Find where the given text appears and provide that cell's center as [X, Y] coordinate. 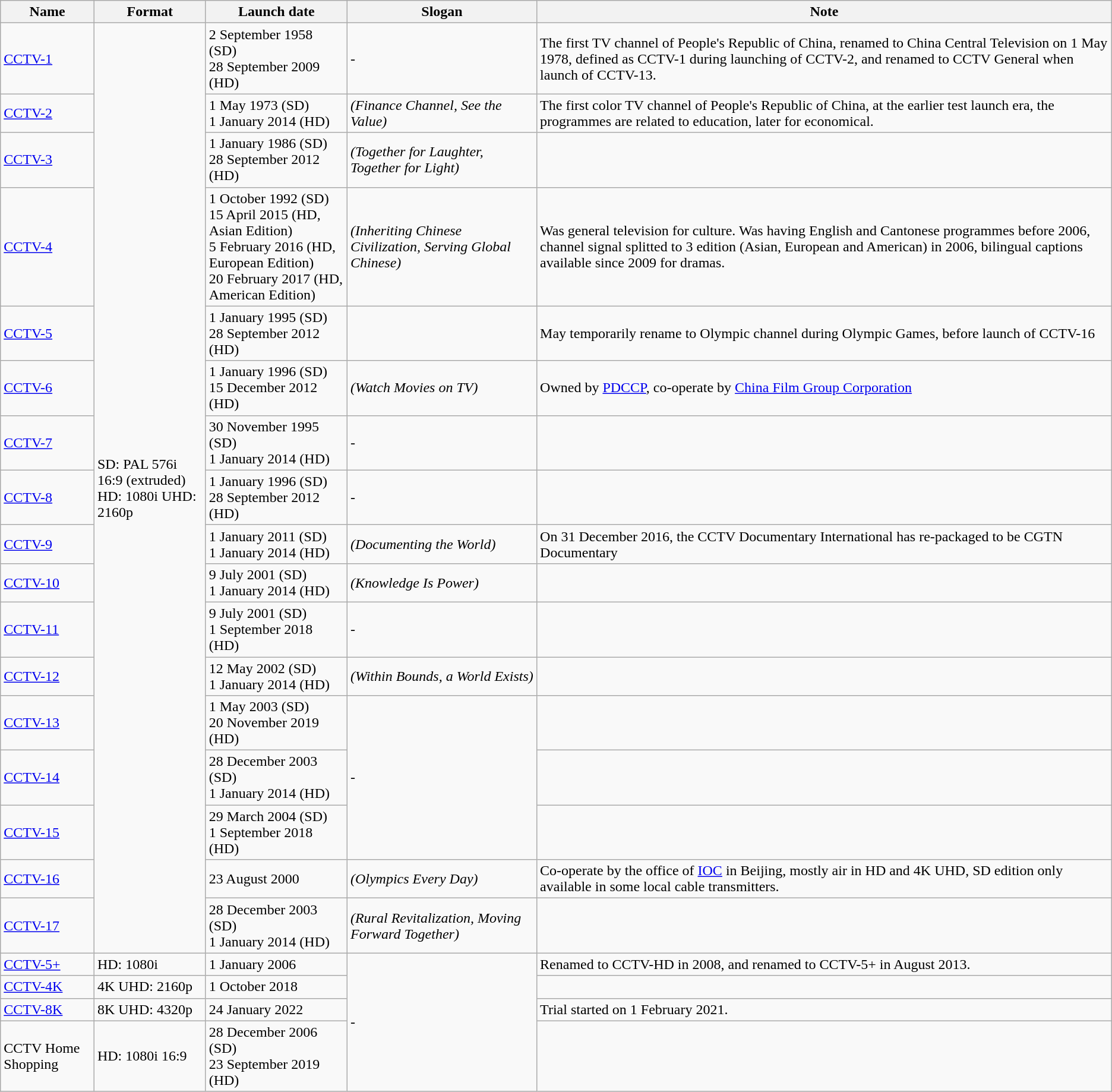
CCTV-3 [48, 160]
CCTV-15 [48, 832]
1 October 1992 (SD)15 April 2015 (HD, Asian Edition)5 February 2016 (HD, European Edition)20 February 2017 (HD, American Edition) [276, 247]
Format [150, 12]
CCTV-8K [48, 1009]
HD: 1080i [150, 964]
(Watch Movies on TV) [442, 388]
HD: 1080i 16:9 [150, 1056]
CCTV Home Shopping [48, 1056]
(Finance Channel, See the Value) [442, 113]
CCTV-12 [48, 676]
CCTV-11 [48, 629]
1 January 1996 (SD)28 September 2012 (HD) [276, 497]
CCTV-16 [48, 879]
Slogan [442, 12]
9 July 2001 (SD)1 January 2014 (HD) [276, 582]
Launch date [276, 12]
CCTV-14 [48, 778]
1 January 1986 (SD)28 September 2012 (HD) [276, 160]
(Knowledge Is Power) [442, 582]
(Together for Laughter, Together for Light) [442, 160]
30 November 1995 (SD)1 January 2014 (HD) [276, 443]
(Within Bounds, a World Exists) [442, 676]
9 July 2001 (SD)1 September 2018 (HD) [276, 629]
4K UHD: 2160p [150, 987]
(Documenting the World) [442, 544]
Co-operate by the office of IOC in Beijing, mostly air in HD and 4K UHD, SD edition only available in some local cable transmitters. [824, 879]
Renamed to CCTV-HD in 2008, and renamed to CCTV-5+ in August 2013. [824, 964]
Trial started on 1 February 2021. [824, 1009]
(Rural Revitalization, Moving Forward Together) [442, 926]
1 January 1996 (SD)15 December 2012 (HD) [276, 388]
CCTV-4K [48, 987]
(Inheriting Chinese Civilization, Serving Global Chinese) [442, 247]
1 January 2011 (SD)1 January 2014 (HD) [276, 544]
May temporarily rename to Olympic channel during Olympic Games, before launch of CCTV-16 [824, 333]
1 May 1973 (SD)1 January 2014 (HD) [276, 113]
CCTV-5 [48, 333]
1 January 2006 [276, 964]
1 October 2018 [276, 987]
28 December 2006 (SD)23 September 2019 (HD) [276, 1056]
23 August 2000 [276, 879]
CCTV-2 [48, 113]
2 September 1958 (SD)28 September 2009 (HD) [276, 58]
Name [48, 12]
(Olympics Every Day) [442, 879]
12 May 2002 (SD)1 January 2014 (HD) [276, 676]
CCTV-10 [48, 582]
Note [824, 12]
1 May 2003 (SD)20 November 2019 (HD) [276, 723]
CCTV-7 [48, 443]
CCTV-5+ [48, 964]
CCTV-1 [48, 58]
SD: PAL 576i 16:9 (extruded)HD: 1080i UHD: 2160p [150, 488]
CCTV-4 [48, 247]
On 31 December 2016, the CCTV Documentary International has re-packaged to be CGTN Documentary [824, 544]
Owned by PDCCP, co-operate by China Film Group Corporation [824, 388]
1 January 1995 (SD)28 September 2012 (HD) [276, 333]
24 January 2022 [276, 1009]
29 March 2004 (SD)1 September 2018 (HD) [276, 832]
CCTV-9 [48, 544]
CCTV-8 [48, 497]
CCTV-6 [48, 388]
8K UHD: 4320p [150, 1009]
CCTV-17 [48, 926]
CCTV-13 [48, 723]
